Capture the cell that displays the provided text and extract its [X, Y] central coordinate. 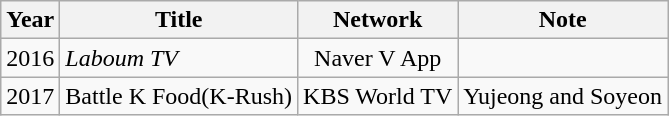
Battle K Food(K-Rush) [179, 96]
Title [179, 20]
2016 [30, 58]
Network [378, 20]
Note [563, 20]
Laboum TV [179, 58]
Naver V App [378, 58]
2017 [30, 96]
Year [30, 20]
Yujeong and Soyeon [563, 96]
KBS World TV [378, 96]
